Capture the cell that displays the provided text and extract its [x, y] central coordinate. 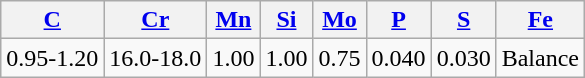
P [398, 20]
Cr [156, 20]
0.040 [398, 58]
0.95-1.20 [52, 58]
16.0-18.0 [156, 58]
Balance [540, 58]
Mn [234, 20]
0.030 [464, 58]
S [464, 20]
Mo [340, 20]
Si [286, 20]
0.75 [340, 58]
C [52, 20]
Fe [540, 20]
